Scan for the cell matching the given text and deliver its (X, Y) coordinate at center. 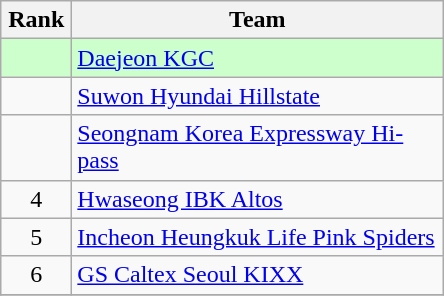
Rank (36, 20)
Team (258, 20)
5 (36, 237)
GS Caltex Seoul KIXX (258, 275)
Hwaseong IBK Altos (258, 199)
4 (36, 199)
Suwon Hyundai Hillstate (258, 96)
Daejeon KGC (258, 58)
Incheon Heungkuk Life Pink Spiders (258, 237)
Seongnam Korea Expressway Hi-pass (258, 148)
6 (36, 275)
